Find where the given text appears and provide that cell's center as (X, Y) coordinate. 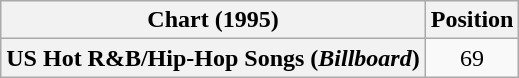
US Hot R&B/Hip-Hop Songs (Billboard) (213, 58)
Position (472, 20)
69 (472, 58)
Chart (1995) (213, 20)
